Search for the cell housing the specified text and yield its [X, Y] center coordinate. 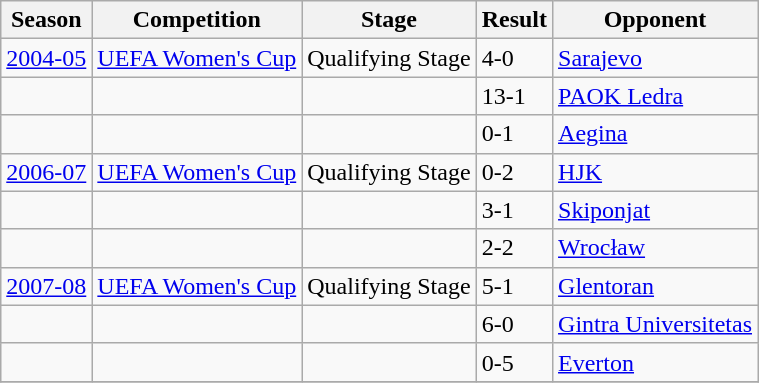
5-1 [514, 286]
0-5 [514, 362]
Everton [656, 362]
2006-07 [46, 172]
Gintra Universitetas [656, 324]
HJK [656, 172]
3-1 [514, 210]
PAOK Ledra [656, 96]
Opponent [656, 20]
Wrocław [656, 248]
2007-08 [46, 286]
2004-05 [46, 58]
2-2 [514, 248]
13-1 [514, 96]
0-1 [514, 134]
Skiponjat [656, 210]
Sarajevo [656, 58]
Glentoran [656, 286]
Season [46, 20]
Competition [197, 20]
Aegina [656, 134]
Stage [389, 20]
Result [514, 20]
4-0 [514, 58]
0-2 [514, 172]
6-0 [514, 324]
